Extract the [x, y] coordinate from the center of the cell holding the provided text.  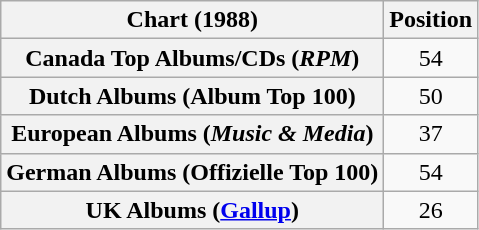
50 [431, 96]
Chart (1988) [192, 20]
37 [431, 134]
Canada Top Albums/CDs (RPM) [192, 58]
Dutch Albums (Album Top 100) [192, 96]
Position [431, 20]
European Albums (Music & Media) [192, 134]
UK Albums (Gallup) [192, 210]
German Albums (Offizielle Top 100) [192, 172]
26 [431, 210]
